From the cell containing the given text, extract its center point as (x, y) coordinate. 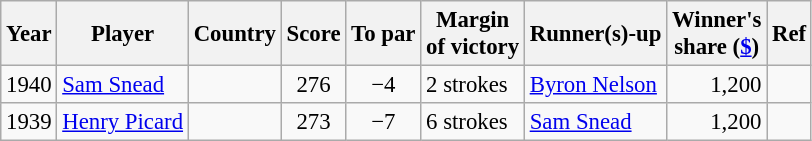
1940 (29, 85)
Ref (790, 34)
Henry Picard (122, 122)
273 (314, 122)
Winner'sshare ($) (717, 34)
−4 (384, 85)
−7 (384, 122)
Byron Nelson (595, 85)
Runner(s)-up (595, 34)
2 strokes (473, 85)
Marginof victory (473, 34)
6 strokes (473, 122)
1939 (29, 122)
Player (122, 34)
276 (314, 85)
To par (384, 34)
Year (29, 34)
Country (234, 34)
Score (314, 34)
